Detect which cell encompasses the target text, then output its (x, y) center coordinate. 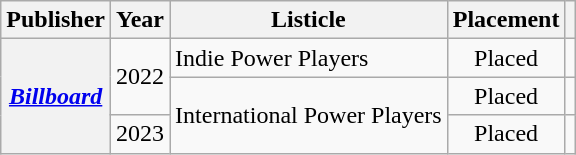
International Power Players (309, 115)
Year (140, 20)
Listicle (309, 20)
Indie Power Players (309, 58)
Publisher (56, 20)
Billboard (56, 96)
2023 (140, 134)
2022 (140, 77)
Placement (506, 20)
